Locate the cell with the specified text and output its (X, Y) center coordinate. 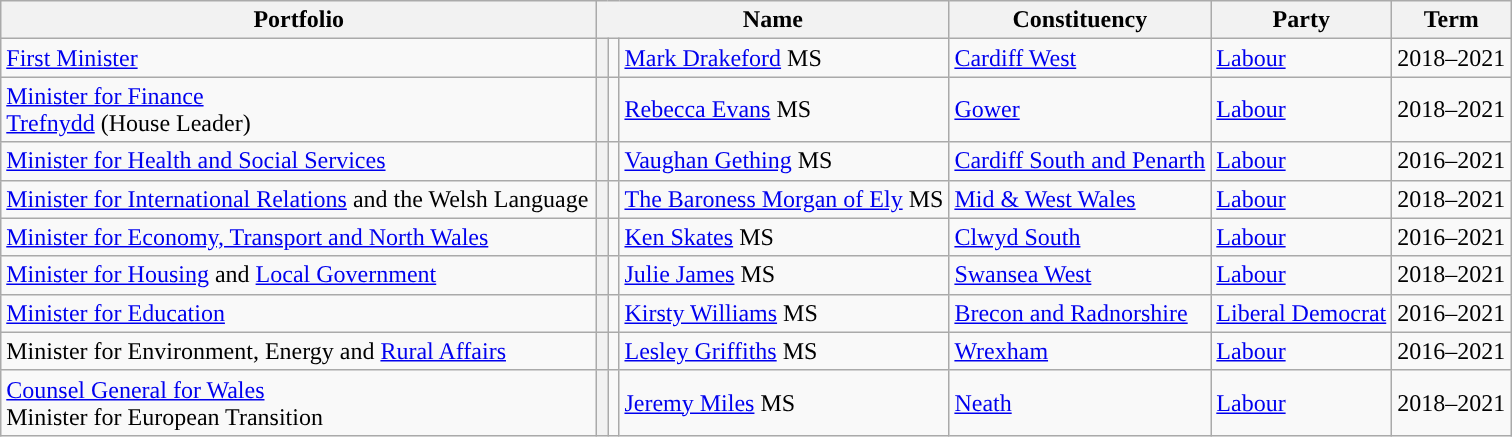
Julie James MS (784, 275)
Brecon and Radnorshire (1080, 313)
Neath (1080, 402)
Minister for Health and Social Services (299, 161)
Wrexham (1080, 351)
Mark Drakeford MS (784, 58)
The Baroness Morgan of Ely MS (784, 199)
Minister for Economy, Transport and North Wales (299, 237)
Cardiff South and Penarth (1080, 161)
Party (1302, 20)
Minister for Housing and Local Government (299, 275)
Counsel General for WalesMinister for European Transition (299, 402)
Swansea West (1080, 275)
Jeremy Miles MS (784, 402)
Minister for Education (299, 313)
Portfolio (299, 20)
Vaughan Gething MS (784, 161)
Mid & West Wales (1080, 199)
First Minister (299, 58)
Clwyd South (1080, 237)
Minister for Environment, Energy and Rural Affairs (299, 351)
Term (1452, 20)
Minister for International Relations and the Welsh Language (299, 199)
Lesley Griffiths MS (784, 351)
Name (773, 20)
Constituency (1080, 20)
Ken Skates MS (784, 237)
Kirsty Williams MS (784, 313)
Rebecca Evans MS (784, 110)
Minister for FinanceTrefnydd (House Leader) (299, 110)
Cardiff West (1080, 58)
Gower (1080, 110)
Liberal Democrat (1302, 313)
